Search for the cell housing the specified text and yield its (x, y) center coordinate. 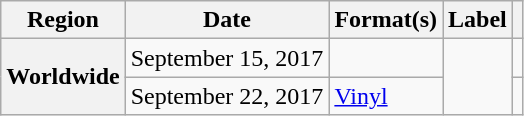
September 15, 2017 (227, 58)
Label (478, 20)
Format(s) (386, 20)
Region (63, 20)
Date (227, 20)
Worldwide (63, 77)
Vinyl (386, 96)
September 22, 2017 (227, 96)
